From the cell containing the given text, extract its center point as (X, Y) coordinate. 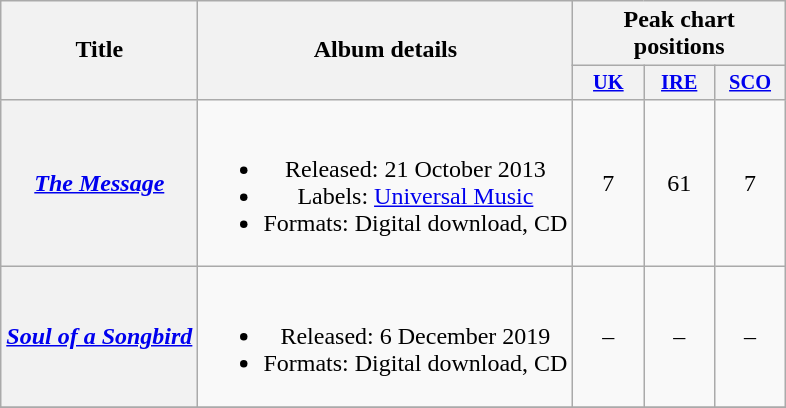
The Message (100, 182)
Title (100, 50)
61 (680, 182)
Soul of a Songbird (100, 337)
UK (608, 83)
Album details (386, 50)
Released: 6 December 2019Formats: Digital download, CD (386, 337)
SCO (750, 83)
Peak chart positions (680, 34)
Released: 21 October 2013Labels: Universal MusicFormats: Digital download, CD (386, 182)
IRE (680, 83)
